From the cell containing the given text, extract its center point as [x, y] coordinate. 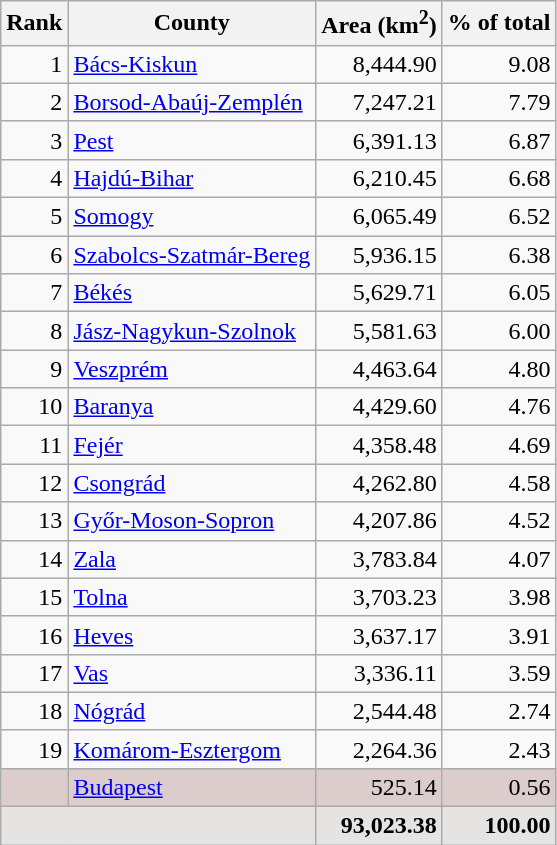
County [192, 24]
Békés [192, 293]
12 [34, 483]
16 [34, 635]
2 [34, 102]
4,262.80 [380, 483]
17 [34, 673]
100.00 [499, 826]
Csongrád [192, 483]
6,391.13 [380, 140]
6.00 [499, 331]
3.59 [499, 673]
13 [34, 521]
8,444.90 [380, 64]
Borsod-Abaúj-Zemplén [192, 102]
% of total [499, 24]
6 [34, 255]
4,207.86 [380, 521]
11 [34, 445]
4,358.48 [380, 445]
Győr-Moson-Sopron [192, 521]
4.76 [499, 407]
10 [34, 407]
Fejér [192, 445]
Rank [34, 24]
3.91 [499, 635]
Heves [192, 635]
19 [34, 749]
15 [34, 597]
Vas [192, 673]
3,783.84 [380, 559]
3,336.11 [380, 673]
6.68 [499, 178]
Somogy [192, 217]
4,463.64 [380, 369]
Pest [192, 140]
Area (km2) [380, 24]
9 [34, 369]
Nógrád [192, 711]
0.56 [499, 787]
4,429.60 [380, 407]
3 [34, 140]
3,637.17 [380, 635]
93,023.38 [380, 826]
2,544.48 [380, 711]
6,065.49 [380, 217]
3,703.23 [380, 597]
4.07 [499, 559]
5,581.63 [380, 331]
4.52 [499, 521]
Bács-Kiskun [192, 64]
2.43 [499, 749]
1 [34, 64]
5,629.71 [380, 293]
7.79 [499, 102]
6.52 [499, 217]
6.87 [499, 140]
3.98 [499, 597]
6.05 [499, 293]
18 [34, 711]
4.58 [499, 483]
Zala [192, 559]
6,210.45 [380, 178]
Jász-Nagykun-Szolnok [192, 331]
14 [34, 559]
Szabolcs-Szatmár-Bereg [192, 255]
5,936.15 [380, 255]
5 [34, 217]
2,264.36 [380, 749]
2.74 [499, 711]
Veszprém [192, 369]
6.38 [499, 255]
9.08 [499, 64]
Baranya [192, 407]
4 [34, 178]
4.69 [499, 445]
Budapest [192, 787]
7 [34, 293]
Komárom-Esztergom [192, 749]
Tolna [192, 597]
Hajdú-Bihar [192, 178]
525.14 [380, 787]
7,247.21 [380, 102]
8 [34, 331]
4.80 [499, 369]
